Capture the cell that displays the provided text and extract its (x, y) central coordinate. 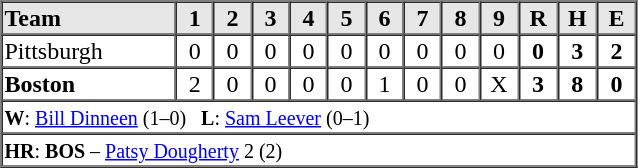
Boston (89, 84)
6 (384, 18)
E (616, 18)
W: Bill Dinneen (1–0) L: Sam Leever (0–1) (319, 116)
Team (89, 18)
H (578, 18)
HR: BOS – Patsy Dougherty 2 (2) (319, 150)
7 (422, 18)
4 (309, 18)
5 (347, 18)
9 (498, 18)
X (498, 84)
Pittsburgh (89, 50)
R (538, 18)
